Determine the [X, Y] coordinate at the center of the cell enclosing the given text.  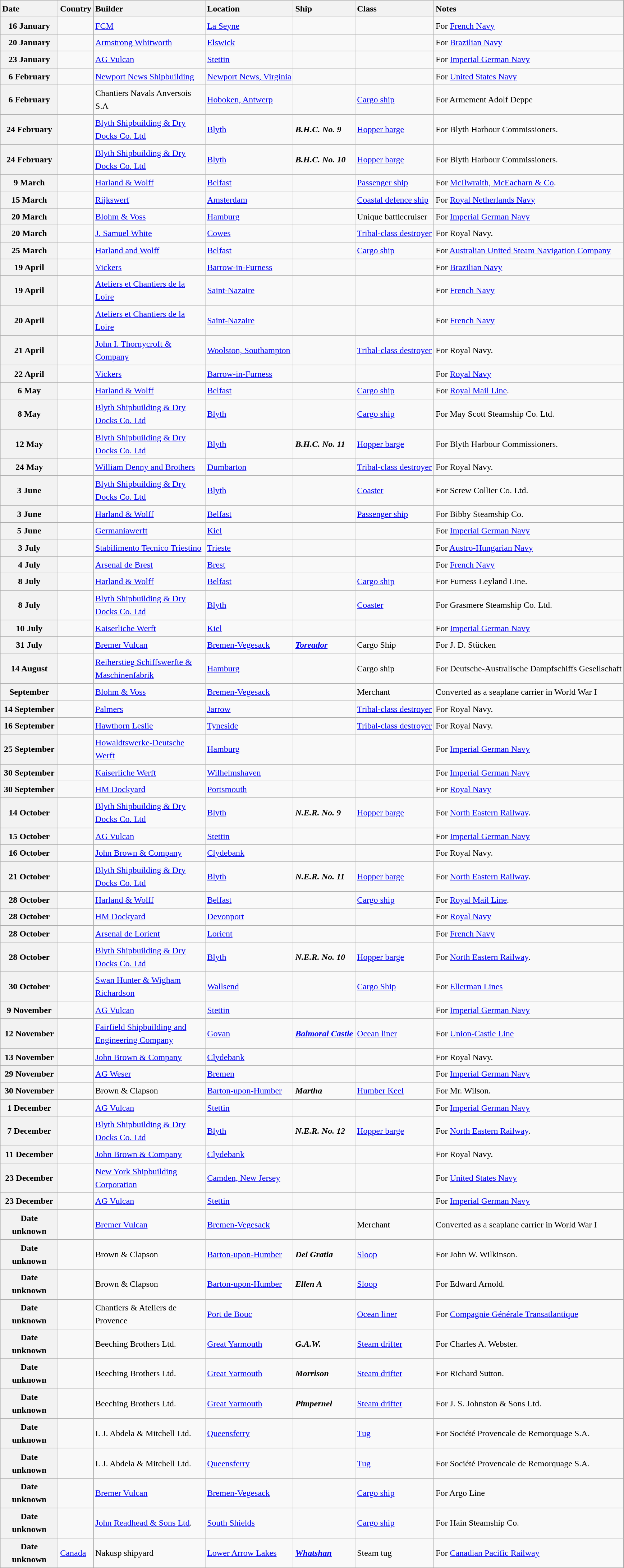
Chantiers Navals Anversois S.A [150, 100]
For Australian United Steam Navigation Company [529, 251]
For John W. Wilkinson. [529, 1254]
Balmoral Castle [324, 1034]
G.A.W. [324, 1344]
Nakusp shipyard [150, 1553]
31 July [29, 645]
Germaniawerft [150, 531]
10 July [29, 629]
Stabilimento Tecnico Triestino [150, 547]
For Grasmere Steamship Co. Ltd. [529, 605]
Steam tug [395, 1553]
Whatshan [324, 1553]
14 August [29, 669]
For J. S. Johnston & Sons Ltd. [529, 1404]
For Edward Arnold. [529, 1284]
11 December [29, 1155]
Devonport [249, 917]
AG Weser [150, 1074]
Canada [76, 1553]
Jarrow [249, 709]
1 December [29, 1108]
Dumbarton [249, 467]
For May Scott Steamship Co. Ltd. [529, 414]
Builder [150, 9]
Martha [324, 1091]
21 October [29, 876]
Lorient [249, 934]
Armstrong Whitworth [150, 42]
Cowes [249, 233]
6 May [29, 391]
Elswick [249, 42]
8 May [29, 414]
For Hain Steamship Co. [529, 1523]
For Royal Netherlands Navy [529, 200]
B.H.C. No. 10 [324, 159]
For Compagnie Générale Transatlantique [529, 1314]
14 September [29, 709]
N.E.R. No. 10 [324, 957]
24 May [29, 467]
Lower Arrow Lakes [249, 1553]
J. Samuel White [150, 233]
Newport News Shipbuilding [150, 76]
Hawthorn Leslie [150, 726]
South Shields [249, 1523]
13 November [29, 1057]
For Deutsche-Australische Dampfschiffs Gesellschaft [529, 669]
For J. D. Stücken [529, 645]
Fairfield Shipbuilding and Engineering Company [150, 1034]
Class [395, 9]
Brest [249, 565]
Amsterdam [249, 200]
Tyneside [249, 726]
FCM [150, 26]
7 December [29, 1131]
N.E.R. No. 11 [324, 876]
Location [249, 9]
Bremen [249, 1074]
3 July [29, 547]
For Mr. Wilson. [529, 1091]
14 October [29, 813]
16 September [29, 726]
Portsmouth [249, 790]
21 April [29, 351]
Wallsend [249, 987]
Swan Hunter & Wigham Richardson [150, 987]
Chantiers & Ateliers de Provence [150, 1314]
For Richard Sutton. [529, 1374]
For Ellerman Lines [529, 987]
Camden, New Jersey [249, 1178]
For Screw Collier Co. Ltd. [529, 491]
29 November [29, 1074]
Trieste [249, 547]
9 March [29, 182]
Morrison [324, 1374]
B.H.C. No. 9 [324, 129]
Howaldtswerke-Deutsche Werft [150, 749]
Harland and Wolff [150, 251]
Dei Gratia [324, 1254]
Arsenal de Brest [150, 565]
Rijkswerf [150, 200]
9 November [29, 1010]
Country [76, 9]
15 October [29, 836]
23 January [29, 60]
John Readhead & Sons Ltd. [150, 1523]
La Seyne [249, 26]
Wilhelmshaven [249, 772]
16 January [29, 26]
Arsenal de Lorient [150, 934]
Ship [324, 9]
20 April [29, 320]
Humber Keel [395, 1091]
15 March [29, 200]
16 October [29, 853]
Unique battlecruiser [395, 216]
B.H.C. No. 11 [324, 444]
25 September [29, 749]
Date [29, 9]
For Canadian Pacific Railway [529, 1553]
30 November [29, 1091]
For Austro-Hungarian Navy [529, 547]
For McIlwraith, McEacharn & Co. [529, 182]
Ellen A [324, 1284]
For Argo Line [529, 1493]
N.E.R. No. 9 [324, 813]
For Armement Adolf Deppe [529, 100]
For Bibby Steamship Co. [529, 514]
Govan [249, 1034]
For Charles A. Webster. [529, 1344]
30 October [29, 987]
John I. Thornycroft & Company [150, 351]
Reiherstieg Schiffswerfte & Maschinenfabrik [150, 669]
Palmers [150, 709]
New York Shipbuilding Corporation [150, 1178]
Port de Bouc [249, 1314]
William Denny and Brothers [150, 467]
Newport News, Virginia [249, 76]
Toreador [324, 645]
Hoboken, Antwerp [249, 100]
20 January [29, 42]
For Furness Leyland Line. [529, 581]
5 June [29, 531]
Notes [529, 9]
4 July [29, 565]
September [29, 692]
12 May [29, 444]
Pimpernel [324, 1404]
22 April [29, 374]
For Union-Castle Line [529, 1034]
Woolston, Southampton [249, 351]
25 March [29, 251]
N.E.R. No. 12 [324, 1131]
Coastal defence ship [395, 200]
12 November [29, 1034]
